Output the (X, Y) coordinate of the center of the cell containing the given text.  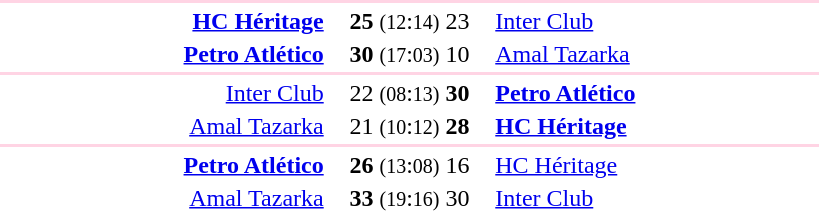
26 (13:08) 16 (410, 165)
30 (17:03) 10 (410, 54)
22 (08:13) 30 (410, 93)
21 (10:12) 28 (410, 126)
25 (12:14) 23 (410, 21)
